Extract the [x, y] coordinate from the center of the cell holding the provided text.  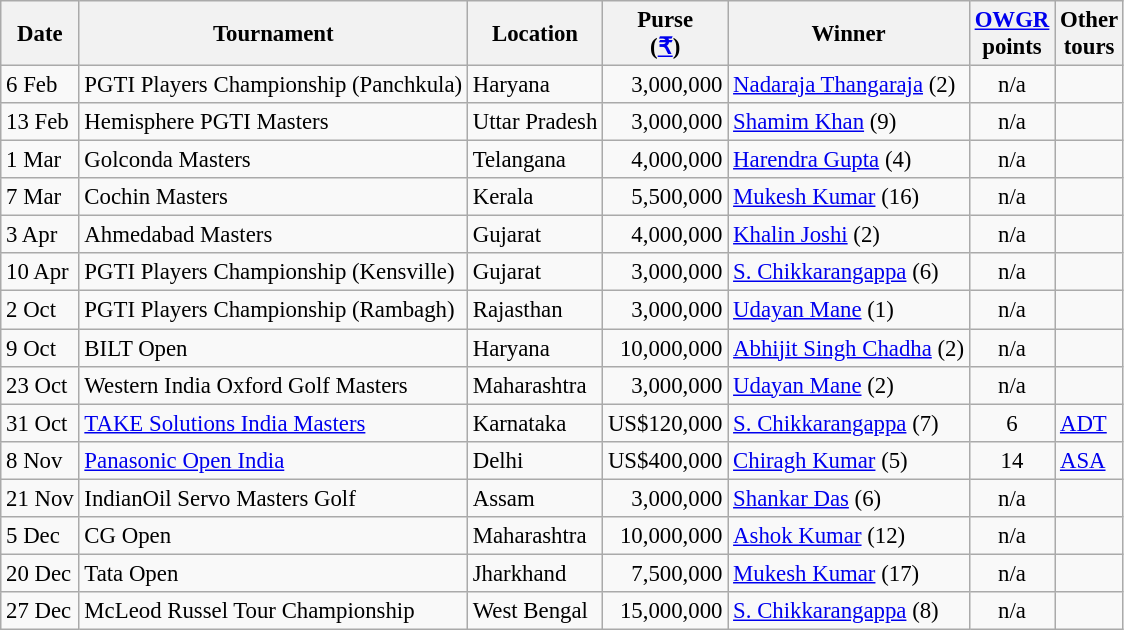
2 Oct [40, 310]
Assam [534, 498]
5,500,000 [666, 197]
Purse(₹) [666, 34]
S. Chikkarangappa (6) [849, 273]
Ahmedabad Masters [273, 235]
1 Mar [40, 160]
PGTI Players Championship (Panchkula) [273, 85]
PGTI Players Championship (Kensville) [273, 273]
Abhijit Singh Chadha (2) [849, 348]
TAKE Solutions India Masters [273, 423]
Ashok Kumar (12) [849, 536]
6 Feb [40, 85]
Harendra Gupta (4) [849, 160]
S. Chikkarangappa (7) [849, 423]
Date [40, 34]
Western India Oxford Golf Masters [273, 385]
US$120,000 [666, 423]
31 Oct [40, 423]
Othertours [1090, 34]
CG Open [273, 536]
Karnataka [534, 423]
Shankar Das (6) [849, 498]
14 [1012, 460]
Location [534, 34]
27 Dec [40, 611]
5 Dec [40, 536]
Telangana [534, 160]
6 [1012, 423]
PGTI Players Championship (Rambagh) [273, 310]
Uttar Pradesh [534, 122]
Cochin Masters [273, 197]
West Bengal [534, 611]
8 Nov [40, 460]
7,500,000 [666, 573]
BILT Open [273, 348]
Jharkhand [534, 573]
Mukesh Kumar (17) [849, 573]
Tournament [273, 34]
S. Chikkarangappa (8) [849, 611]
US$400,000 [666, 460]
23 Oct [40, 385]
Winner [849, 34]
15,000,000 [666, 611]
OWGRpoints [1012, 34]
ASA [1090, 460]
Tata Open [273, 573]
Udayan Mane (2) [849, 385]
3 Apr [40, 235]
Chiragh Kumar (5) [849, 460]
Nadaraja Thangaraja (2) [849, 85]
ADT [1090, 423]
9 Oct [40, 348]
IndianOil Servo Masters Golf [273, 498]
McLeod Russel Tour Championship [273, 611]
Kerala [534, 197]
13 Feb [40, 122]
10 Apr [40, 273]
Delhi [534, 460]
Rajasthan [534, 310]
Khalin Joshi (2) [849, 235]
Panasonic Open India [273, 460]
Shamim Khan (9) [849, 122]
Mukesh Kumar (16) [849, 197]
20 Dec [40, 573]
7 Mar [40, 197]
Golconda Masters [273, 160]
Hemisphere PGTI Masters [273, 122]
Udayan Mane (1) [849, 310]
21 Nov [40, 498]
